Return the (X, Y) coordinate for the center point of the cell that contains the specified text.  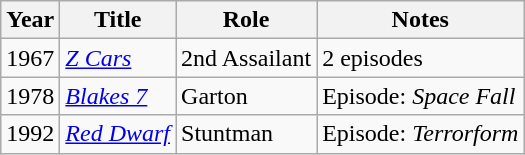
1978 (30, 96)
Role (246, 20)
Title (118, 20)
Garton (246, 96)
2 episodes (420, 58)
1992 (30, 134)
Episode: Space Fall (420, 96)
Episode: Terrorform (420, 134)
Notes (420, 20)
Blakes 7 (118, 96)
Year (30, 20)
Z Cars (118, 58)
Stuntman (246, 134)
2nd Assailant (246, 58)
Red Dwarf (118, 134)
1967 (30, 58)
